Find where the given text appears and provide that cell's center as (X, Y) coordinate. 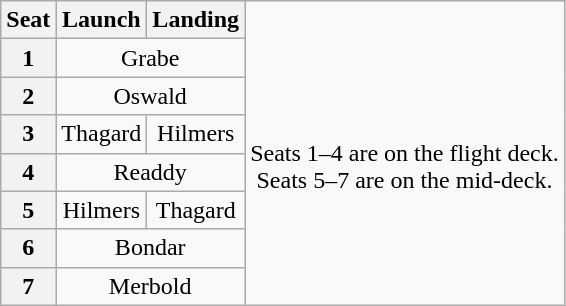
Landing (196, 20)
7 (28, 286)
5 (28, 210)
Grabe (150, 58)
Seat (28, 20)
4 (28, 172)
Launch (102, 20)
Bondar (150, 248)
Readdy (150, 172)
Merbold (150, 286)
3 (28, 134)
Seats 1–4 are on the flight deck.Seats 5–7 are on the mid-deck. (405, 153)
1 (28, 58)
Oswald (150, 96)
6 (28, 248)
2 (28, 96)
